Determine the [x, y] coordinate at the center of the cell enclosing the given text.  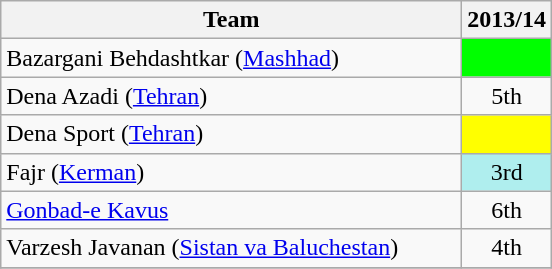
Dena Azadi (Tehran) [232, 96]
Varzesh Javanan (Sistan va Baluchestan) [232, 248]
Dena Sport (Tehran) [232, 134]
3rd [507, 172]
5th [507, 96]
2013/14 [507, 20]
6th [507, 210]
Fajr (Kerman) [232, 172]
4th [507, 248]
Team [232, 20]
Bazargani Behdashtkar (Mashhad) [232, 58]
Gonbad-e Kavus [232, 210]
